Identify which cell holds the provided text, then report its [X, Y] central coordinate. 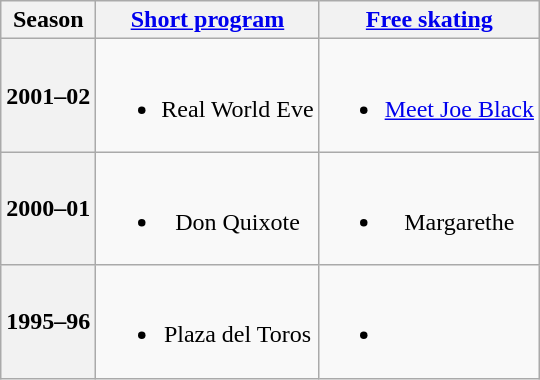
Meet Joe Black [429, 96]
Margarethe [429, 208]
Real World Eve [208, 96]
Don Quixote [208, 208]
1995–96 [48, 322]
Short program [208, 20]
2000–01 [48, 208]
Season [48, 20]
2001–02 [48, 96]
Plaza del Toros [208, 322]
Free skating [429, 20]
